Capture the cell that displays the provided text and extract its (X, Y) central coordinate. 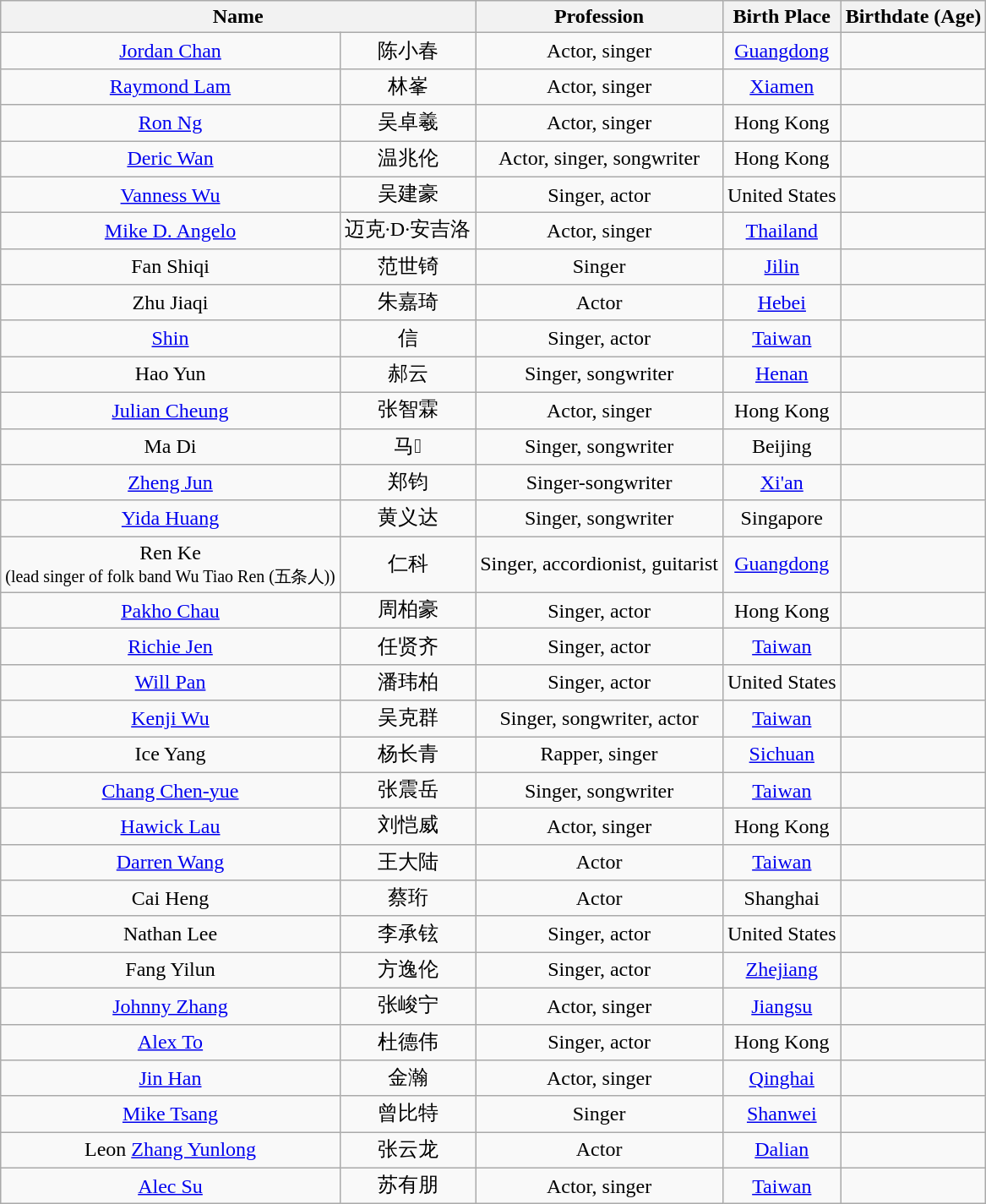
Jordan Chan (171, 51)
Zhu Jiaqi (171, 302)
李承铉 (407, 934)
Kenji Wu (171, 718)
Birth Place (782, 17)
Darren Wang (171, 862)
Dalian (782, 1151)
马𬱖 (407, 446)
Xiamen (782, 86)
Singer-songwriter (600, 483)
范世锜 (407, 267)
蔡珩 (407, 899)
苏有朋 (407, 1186)
Richie Jen (171, 647)
Zheng Jun (171, 483)
Name (238, 17)
刘恺威 (407, 826)
Fang Yilun (171, 970)
Singapore (782, 519)
Pakho Chau (171, 610)
任贤齐 (407, 647)
Beijing (782, 446)
Shanwei (782, 1114)
Profession (600, 17)
朱嘉琦 (407, 302)
Singer, accordionist, guitarist (600, 564)
张智霖 (407, 411)
金瀚 (407, 1078)
Ron Ng (171, 123)
Rapper, singer (600, 755)
Henan (782, 375)
方逸伦 (407, 970)
Shin (171, 338)
张震岳 (407, 791)
Julian Cheung (171, 411)
曾比特 (407, 1114)
吴克群 (407, 718)
杜德伟 (407, 1043)
王大陆 (407, 862)
Nathan Lee (171, 934)
杨长青 (407, 755)
Ice Yang (171, 755)
Zhejiang (782, 970)
Hawick Lau (171, 826)
Thailand (782, 232)
迈克·D·安吉洛 (407, 232)
温兆伦 (407, 159)
Singer, songwriter, actor (600, 718)
信 (407, 338)
Cai Heng (171, 899)
张峻宁 (407, 1005)
Alec Su (171, 1186)
Shanghai (782, 899)
Vanness Wu (171, 194)
Raymond Lam (171, 86)
Johnny Zhang (171, 1005)
Alex To (171, 1043)
林峯 (407, 86)
吴卓羲 (407, 123)
Actor, singer, songwriter (600, 159)
Qinghai (782, 1078)
郝云 (407, 375)
Chang Chen-yue (171, 791)
Hebei (782, 302)
陈小春 (407, 51)
Deric Wan (171, 159)
Jiangsu (782, 1005)
Sichuan (782, 755)
Yida Huang (171, 519)
张云龙 (407, 1151)
Mike D. Angelo (171, 232)
Fan Shiqi (171, 267)
Ren Ke (lead singer of folk band Wu Tiao Ren (五条人)) (171, 564)
Xi'an (782, 483)
Leon Zhang Yunlong (171, 1151)
郑钧 (407, 483)
Birthdate (Age) (913, 17)
吴建豪 (407, 194)
仁科 (407, 564)
Jilin (782, 267)
Hao Yun (171, 375)
周柏豪 (407, 610)
黄义达 (407, 519)
Ma Di (171, 446)
Will Pan (171, 683)
Jin Han (171, 1078)
潘玮柏 (407, 683)
Mike Tsang (171, 1114)
